For the text-containing cell, return its midpoint in [X, Y] coordinate format. 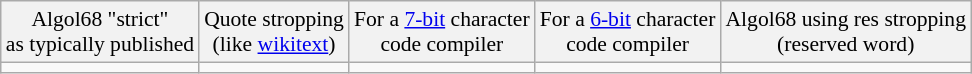
For a 6-bit charactercode compiler [628, 32]
Algol68 "strict"as typically published [100, 32]
Algol68 using res stropping(reserved word) [846, 32]
Quote stropping(like wikitext) [274, 32]
For a 7-bit charactercode compiler [442, 32]
